Extract the (X, Y) coordinate from the center of the cell holding the provided text.  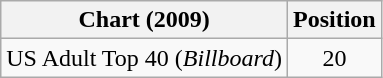
20 (335, 58)
US Adult Top 40 (Billboard) (144, 58)
Chart (2009) (144, 20)
Position (335, 20)
